Provide the [X, Y] coordinate of the cell's center where the given text is located.  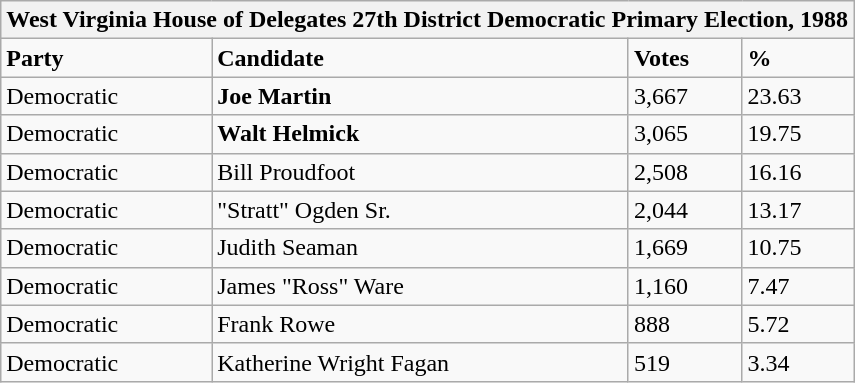
19.75 [798, 134]
888 [685, 324]
Judith Seaman [420, 248]
Frank Rowe [420, 324]
James "Ross" Ware [420, 286]
Votes [685, 58]
1,160 [685, 286]
% [798, 58]
1,669 [685, 248]
16.16 [798, 172]
23.63 [798, 96]
7.47 [798, 286]
Candidate [420, 58]
13.17 [798, 210]
3,667 [685, 96]
Joe Martin [420, 96]
5.72 [798, 324]
West Virginia House of Delegates 27th District Democratic Primary Election, 1988 [428, 20]
Walt Helmick [420, 134]
Katherine Wright Fagan [420, 362]
3.34 [798, 362]
2,044 [685, 210]
2,508 [685, 172]
3,065 [685, 134]
10.75 [798, 248]
Party [106, 58]
Bill Proudfoot [420, 172]
519 [685, 362]
"Stratt" Ogden Sr. [420, 210]
